Extract the (X, Y) coordinate from the center of the cell holding the provided text.  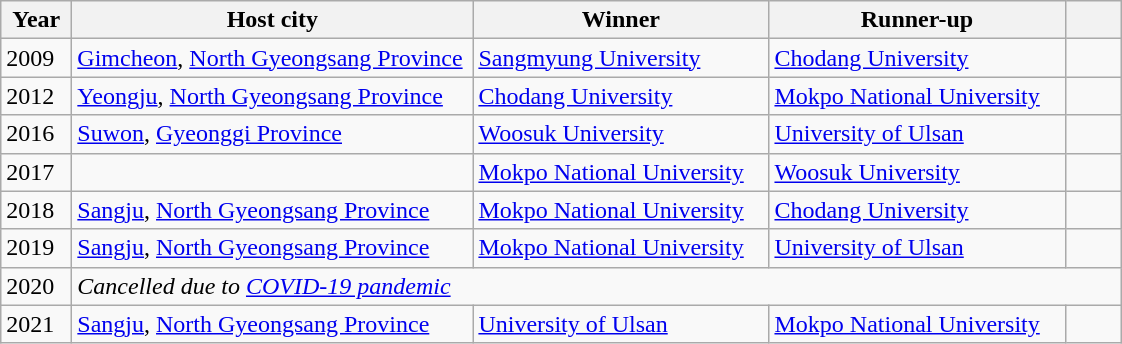
2019 (36, 248)
2018 (36, 210)
Host city (272, 20)
Sangmyung University (621, 58)
2012 (36, 96)
2017 (36, 172)
Yeongju, North Gyeongsang Province (272, 96)
Year (36, 20)
Runner-up (917, 20)
Gimcheon, North Gyeongsang Province (272, 58)
2009 (36, 58)
2021 (36, 324)
Winner (621, 20)
2020 (36, 286)
2016 (36, 134)
Suwon, Gyeonggi Province (272, 134)
Cancelled due to COVID-19 pandemic (596, 286)
